Find where the given text appears and provide that cell's center as [x, y] coordinate. 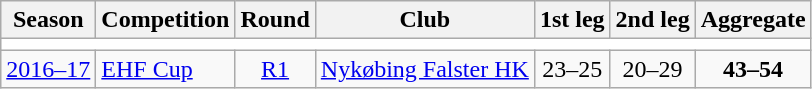
Club [424, 20]
2016–17 [48, 69]
23–25 [572, 69]
Season [48, 20]
Aggregate [753, 20]
43–54 [753, 69]
Round [275, 20]
Competition [166, 20]
R1 [275, 69]
2nd leg [652, 20]
EHF Cup [166, 69]
1st leg [572, 20]
20–29 [652, 69]
Nykøbing Falster HK [424, 69]
